Output the (x, y) coordinate of the center of the cell containing the given text.  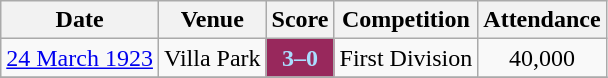
Venue (212, 20)
Date (80, 20)
First Division (406, 58)
3–0 (300, 58)
40,000 (542, 58)
Villa Park (212, 58)
Competition (406, 20)
Score (300, 20)
Attendance (542, 20)
24 March 1923 (80, 58)
